Find where the given text appears and provide that cell's center as [x, y] coordinate. 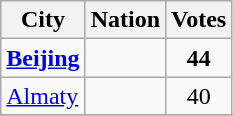
44 [199, 58]
Almaty [43, 96]
City [43, 20]
40 [199, 96]
Beijing [43, 58]
Votes [199, 20]
Nation [125, 20]
